For the text-containing cell, return its midpoint in [x, y] coordinate format. 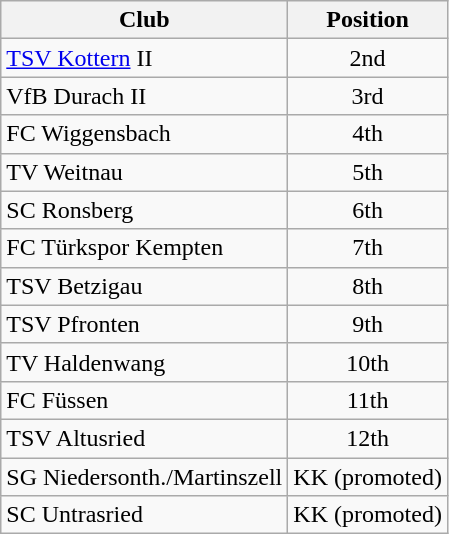
9th [368, 324]
6th [368, 210]
TSV Kottern II [144, 58]
FC Füssen [144, 400]
7th [368, 248]
TSV Pfronten [144, 324]
TSV Betzigau [144, 286]
VfB Durach II [144, 96]
11th [368, 400]
2nd [368, 58]
SC Untrasried [144, 515]
3rd [368, 96]
FC Türkspor Kempten [144, 248]
Position [368, 20]
TSV Altusried [144, 438]
Club [144, 20]
8th [368, 286]
10th [368, 362]
5th [368, 172]
FC Wiggensbach [144, 134]
4th [368, 134]
SC Ronsberg [144, 210]
TV Weitnau [144, 172]
TV Haldenwang [144, 362]
SG Niedersonth./Martinszell [144, 477]
12th [368, 438]
